From the cell containing the given text, extract its center point as [x, y] coordinate. 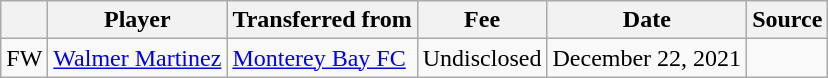
Player [138, 20]
Monterey Bay FC [322, 58]
Date [647, 20]
FW [24, 58]
December 22, 2021 [647, 58]
Source [788, 20]
Undisclosed [482, 58]
Fee [482, 20]
Walmer Martinez [138, 58]
Transferred from [322, 20]
